For the text-containing cell, return its midpoint in [x, y] coordinate format. 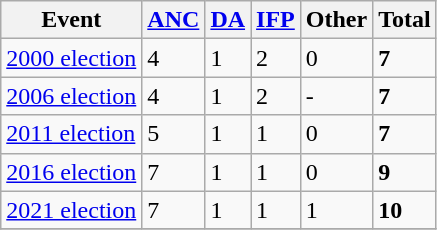
10 [405, 210]
Other [336, 20]
2000 election [72, 58]
2011 election [72, 134]
2021 election [72, 210]
Total [405, 20]
5 [174, 134]
2006 election [72, 96]
DA [228, 20]
IFP [276, 20]
9 [405, 172]
2016 election [72, 172]
- [336, 96]
ANC [174, 20]
Event [72, 20]
